From the cell containing the given text, extract its center point as (X, Y) coordinate. 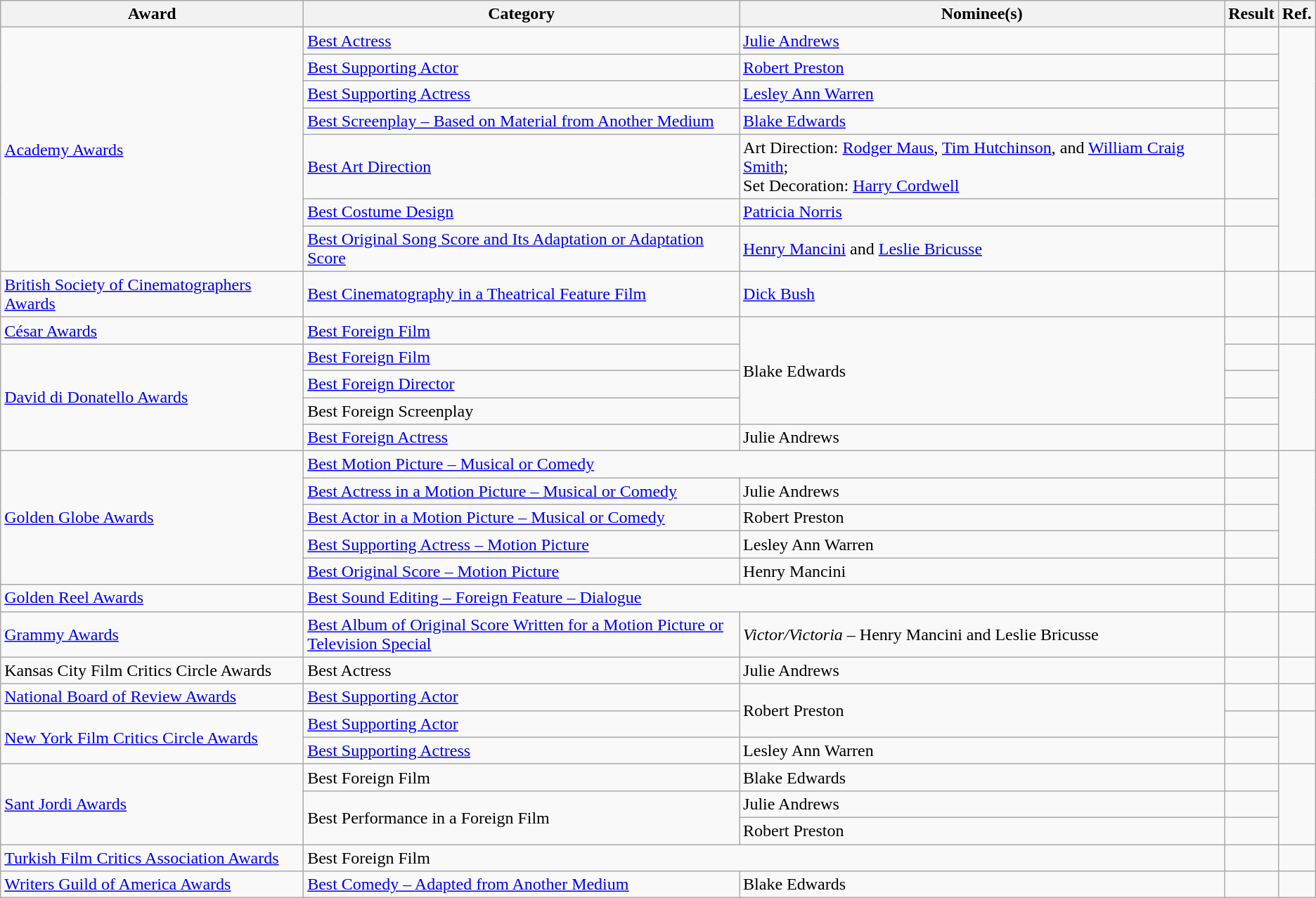
Best Screenplay – Based on Material from Another Medium (522, 121)
Category (522, 14)
Best Motion Picture – Musical or Comedy (764, 464)
David di Donatello Awards (152, 397)
Best Foreign Director (522, 384)
Best Comedy – Adapted from Another Medium (522, 885)
Henry Mancini (982, 571)
New York Film Critics Circle Awards (152, 737)
Victor/Victoria – Henry Mancini and Leslie Bricusse (982, 634)
Kansas City Film Critics Circle Awards (152, 670)
Turkish Film Critics Association Awards (152, 858)
Ref. (1296, 14)
Grammy Awards (152, 634)
Award (152, 14)
Sant Jordi Awards (152, 804)
Golden Globe Awards (152, 518)
Best Cinematography in a Theatrical Feature Film (522, 294)
Best Foreign Screenplay (522, 411)
Golden Reel Awards (152, 598)
Art Direction: Rodger Maus, Tim Hutchinson, and William Craig Smith; Set Decoration: Harry Cordwell (982, 167)
Dick Bush (982, 294)
Best Foreign Actress (522, 438)
Best Performance in a Foreign Film (522, 817)
Best Costume Design (522, 212)
Best Supporting Actress – Motion Picture (522, 545)
Best Sound Editing – Foreign Feature – Dialogue (764, 598)
Result (1251, 14)
Academy Awards (152, 149)
Best Album of Original Score Written for a Motion Picture or Television Special (522, 634)
Patricia Norris (982, 212)
Best Original Score – Motion Picture (522, 571)
Best Art Direction (522, 167)
National Board of Review Awards (152, 697)
Henry Mancini and Leslie Bricusse (982, 249)
César Awards (152, 330)
British Society of Cinematographers Awards (152, 294)
Best Original Song Score and Its Adaptation or Adaptation Score (522, 249)
Best Actress in a Motion Picture – Musical or Comedy (522, 491)
Nominee(s) (982, 14)
Writers Guild of America Awards (152, 885)
Best Actor in a Motion Picture – Musical or Comedy (522, 518)
